Output the (x, y) coordinate of the center of the cell containing the given text.  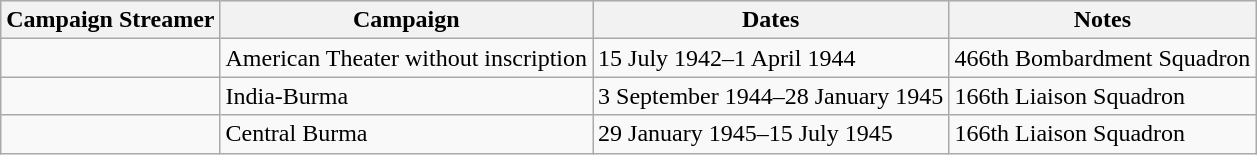
29 January 1945–15 July 1945 (771, 134)
3 September 1944–28 January 1945 (771, 96)
Campaign Streamer (110, 20)
Notes (1102, 20)
15 July 1942–1 April 1944 (771, 58)
India-Burma (406, 96)
Central Burma (406, 134)
American Theater without inscription (406, 58)
Campaign (406, 20)
Dates (771, 20)
466th Bombardment Squadron (1102, 58)
